Detect which cell encompasses the target text, then output its (X, Y) center coordinate. 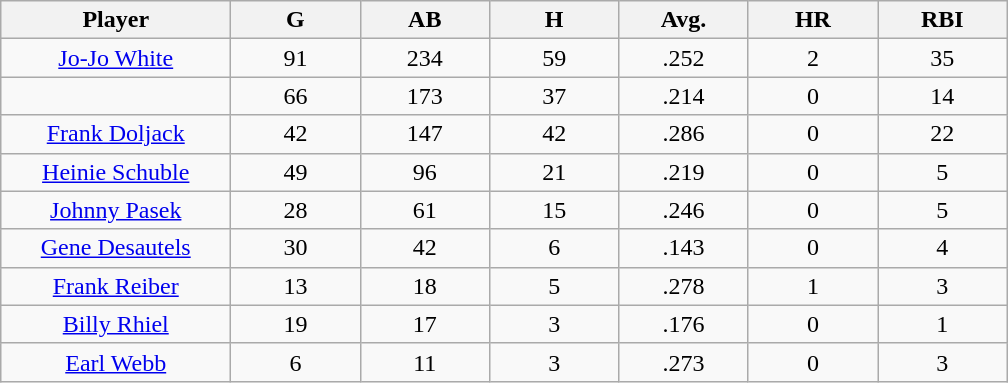
.143 (684, 248)
RBI (942, 20)
.219 (684, 172)
173 (424, 96)
4 (942, 248)
13 (296, 286)
Frank Doljack (116, 134)
37 (554, 96)
15 (554, 210)
234 (424, 58)
35 (942, 58)
Jo-Jo White (116, 58)
.214 (684, 96)
Avg. (684, 20)
19 (296, 324)
.278 (684, 286)
G (296, 20)
61 (424, 210)
Gene Desautels (116, 248)
Billy Rhiel (116, 324)
66 (296, 96)
AB (424, 20)
96 (424, 172)
Player (116, 20)
14 (942, 96)
2 (812, 58)
.246 (684, 210)
49 (296, 172)
.273 (684, 362)
21 (554, 172)
Heinie Schuble (116, 172)
Johnny Pasek (116, 210)
17 (424, 324)
18 (424, 286)
91 (296, 58)
28 (296, 210)
HR (812, 20)
Earl Webb (116, 362)
30 (296, 248)
11 (424, 362)
H (554, 20)
147 (424, 134)
22 (942, 134)
.252 (684, 58)
Frank Reiber (116, 286)
59 (554, 58)
.286 (684, 134)
.176 (684, 324)
